For the text-containing cell, return its midpoint in (x, y) coordinate format. 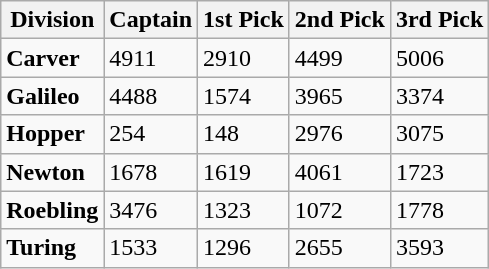
1723 (439, 172)
1072 (340, 210)
4488 (151, 96)
Roebling (52, 210)
1574 (244, 96)
Galileo (52, 96)
Hopper (52, 134)
1323 (244, 210)
148 (244, 134)
3476 (151, 210)
254 (151, 134)
1533 (151, 248)
Captain (151, 20)
1619 (244, 172)
3965 (340, 96)
1296 (244, 248)
4911 (151, 58)
Turing (52, 248)
3rd Pick (439, 20)
Division (52, 20)
2910 (244, 58)
Newton (52, 172)
1st Pick (244, 20)
3075 (439, 134)
4499 (340, 58)
Carver (52, 58)
2976 (340, 134)
5006 (439, 58)
3374 (439, 96)
1778 (439, 210)
1678 (151, 172)
3593 (439, 248)
2nd Pick (340, 20)
4061 (340, 172)
2655 (340, 248)
